Search for the cell housing the specified text and yield its [x, y] center coordinate. 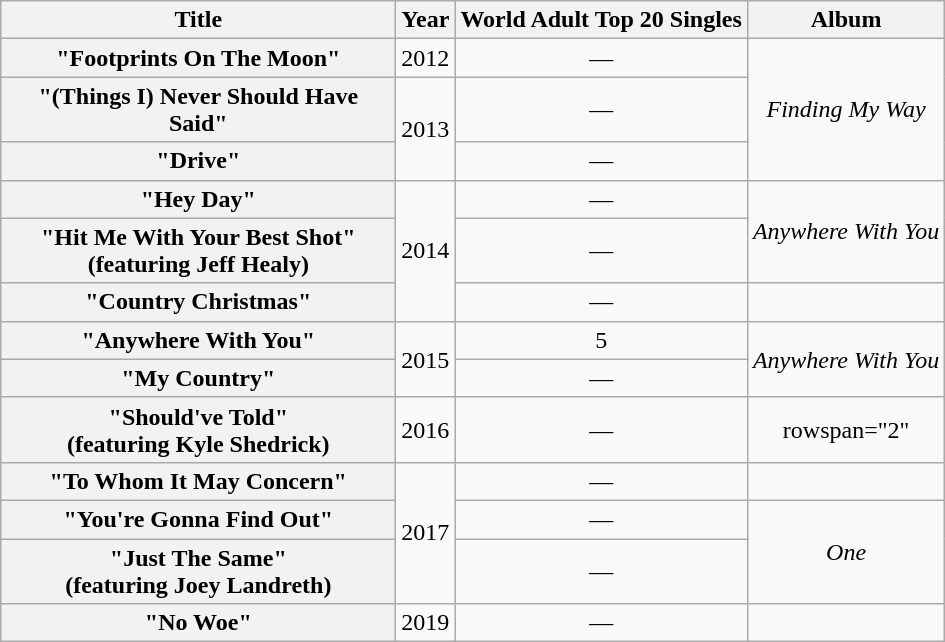
5 [602, 340]
"Country Christmas" [198, 302]
"To Whom It May Concern" [198, 481]
2019 [426, 623]
"Footprints On The Moon" [198, 58]
rowspan="2" [846, 430]
"Drive" [198, 161]
2013 [426, 128]
2012 [426, 58]
"Hey Day" [198, 199]
2016 [426, 430]
"My Country" [198, 378]
"Should've Told"(featuring Kyle Shedrick) [198, 430]
"Just The Same"(featuring Joey Landreth) [198, 570]
"Hit Me With Your Best Shot"(featuring Jeff Healy) [198, 250]
World Adult Top 20 Singles [602, 20]
"Anywhere With You" [198, 340]
"(Things I) Never Should Have Said" [198, 110]
One [846, 552]
Title [198, 20]
"You're Gonna Find Out" [198, 519]
Year [426, 20]
2015 [426, 359]
Finding My Way [846, 110]
2014 [426, 250]
"No Woe" [198, 623]
2017 [426, 532]
Album [846, 20]
